Return (x, y) of the center of cell containing provided text 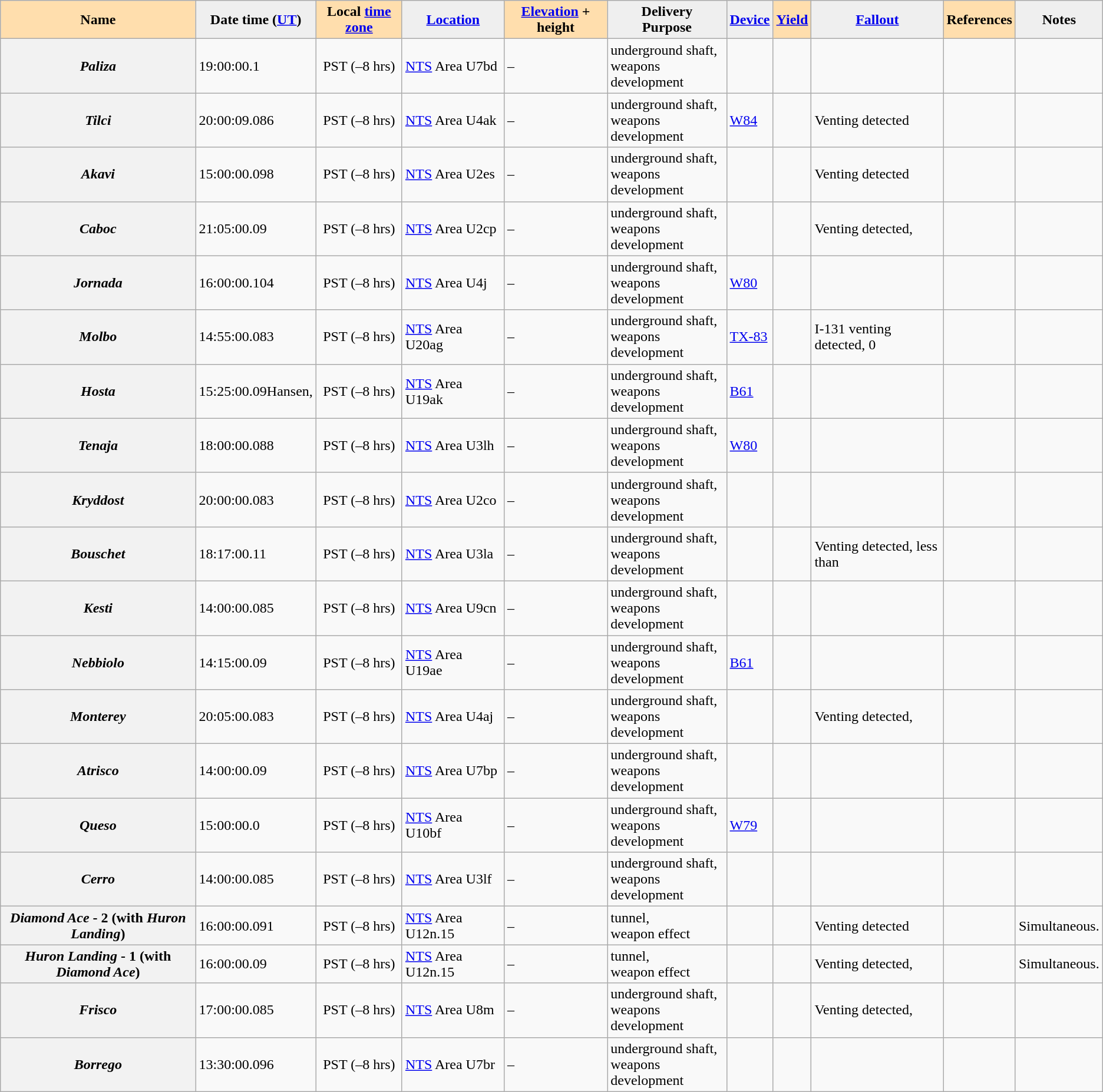
References (979, 20)
Atrisco (98, 771)
13:30:00.096 (256, 1064)
NTS Area U4j (453, 283)
Nebbiolo (98, 662)
18:17:00.11 (256, 554)
15:25:00.09Hansen, (256, 391)
15:00:00.098 (256, 174)
NTS Area U20ag (453, 337)
Delivery Purpose (667, 20)
Huron Landing - 1 (with Diamond Ace) (98, 964)
W84 (749, 120)
Name (98, 20)
NTS Area U3lh (453, 445)
Cerro (98, 879)
Elevation + height (555, 20)
Monterey (98, 717)
20:00:09.086 (256, 120)
21:05:00.09 (256, 229)
W79 (749, 825)
Date time (UT) (256, 20)
NTS Area U19ae (453, 662)
17:00:00.085 (256, 1010)
20:00:00.083 (256, 499)
Frisco (98, 1010)
Kryddost (98, 499)
NTS Area U2co (453, 499)
16:00:00.09 (256, 964)
I-131 venting detected, 0 (877, 337)
NTS Area U3la (453, 554)
Akavi (98, 174)
NTS Area U10bf (453, 825)
Location (453, 20)
Caboc (98, 229)
Tenaja (98, 445)
Notes (1059, 20)
16:00:00.104 (256, 283)
Local time zone (359, 20)
Diamond Ace - 2 (with Huron Landing) (98, 926)
NTS Area U9cn (453, 608)
20:05:00.083 (256, 717)
15:00:00.0 (256, 825)
NTS Area U19ak (453, 391)
Paliza (98, 66)
NTS Area U2es (453, 174)
14:00:00.09 (256, 771)
Molbo (98, 337)
NTS Area U7bp (453, 771)
18:00:00.088 (256, 445)
Device (749, 20)
16:00:00.091 (256, 926)
Fallout (877, 20)
Kesti (98, 608)
NTS Area U7br (453, 1064)
Yield (792, 20)
Queso (98, 825)
NTS Area U2cp (453, 229)
Tilci (98, 120)
NTS Area U7bd (453, 66)
Jornada (98, 283)
Bouschet (98, 554)
NTS Area U8m (453, 1010)
TX-83 (749, 337)
Venting detected, less than (877, 554)
Borrego (98, 1064)
19:00:00.1 (256, 66)
NTS Area U3lf (453, 879)
Hosta (98, 391)
NTS Area U4aj (453, 717)
14:15:00.09 (256, 662)
NTS Area U4ak (453, 120)
14:55:00.083 (256, 337)
